Extract the [X, Y] coordinate from the center of the cell holding the provided text.  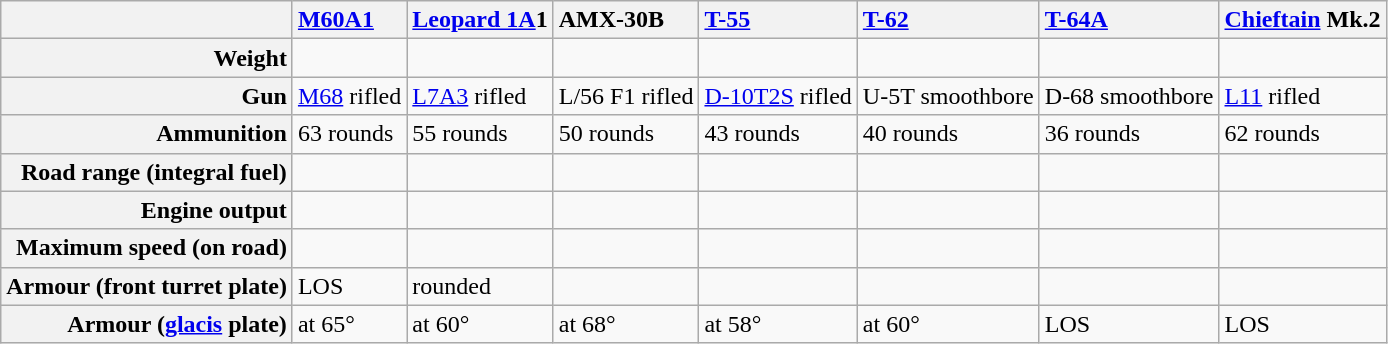
M68 rifled [349, 96]
T-62 [948, 20]
L/56 F1 rifled [626, 96]
D-10T2S rifled [778, 96]
at 68° [626, 324]
M60A1 [349, 20]
63 rounds [349, 134]
rounded [480, 286]
Weight [147, 58]
43 rounds [778, 134]
Road range (integral fuel) [147, 172]
Armour (glacis plate) [147, 324]
Leopard 1A1 [480, 20]
50 rounds [626, 134]
L7A3 rifled [480, 96]
at 65° [349, 324]
Armour (front turret plate) [147, 286]
Gun [147, 96]
Chieftain Mk.2 [1302, 20]
L11 rifled [1302, 96]
Engine output [147, 210]
40 rounds [948, 134]
Maximum speed (on road) [147, 248]
AMX-30B [626, 20]
55 rounds [480, 134]
36 rounds [1129, 134]
62 rounds [1302, 134]
U-5T smoothbore [948, 96]
Ammunition [147, 134]
T-64A [1129, 20]
T-55 [778, 20]
D-68 smoothbore [1129, 96]
at 58° [778, 324]
